Capture the cell that displays the provided text and extract its [X, Y] central coordinate. 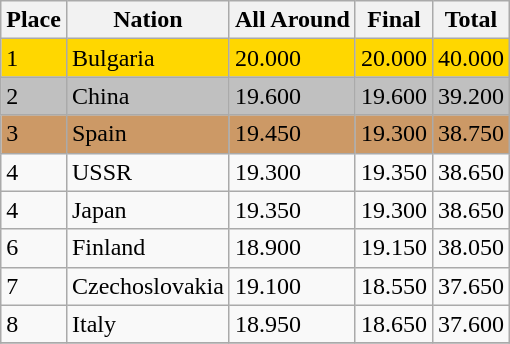
Italy [148, 324]
19.150 [394, 248]
40.000 [472, 58]
Place [34, 20]
18.550 [394, 286]
1 [34, 58]
3 [34, 134]
Japan [148, 210]
8 [34, 324]
37.650 [472, 286]
38.750 [472, 134]
19.100 [292, 286]
2 [34, 96]
Final [394, 20]
38.050 [472, 248]
19.450 [292, 134]
China [148, 96]
Bulgaria [148, 58]
Nation [148, 20]
USSR [148, 172]
Finland [148, 248]
18.950 [292, 324]
6 [34, 248]
39.200 [472, 96]
Spain [148, 134]
37.600 [472, 324]
18.650 [394, 324]
All Around [292, 20]
Czechoslovakia [148, 286]
7 [34, 286]
18.900 [292, 248]
Total [472, 20]
